Identify which cell holds the provided text, then report its (X, Y) central coordinate. 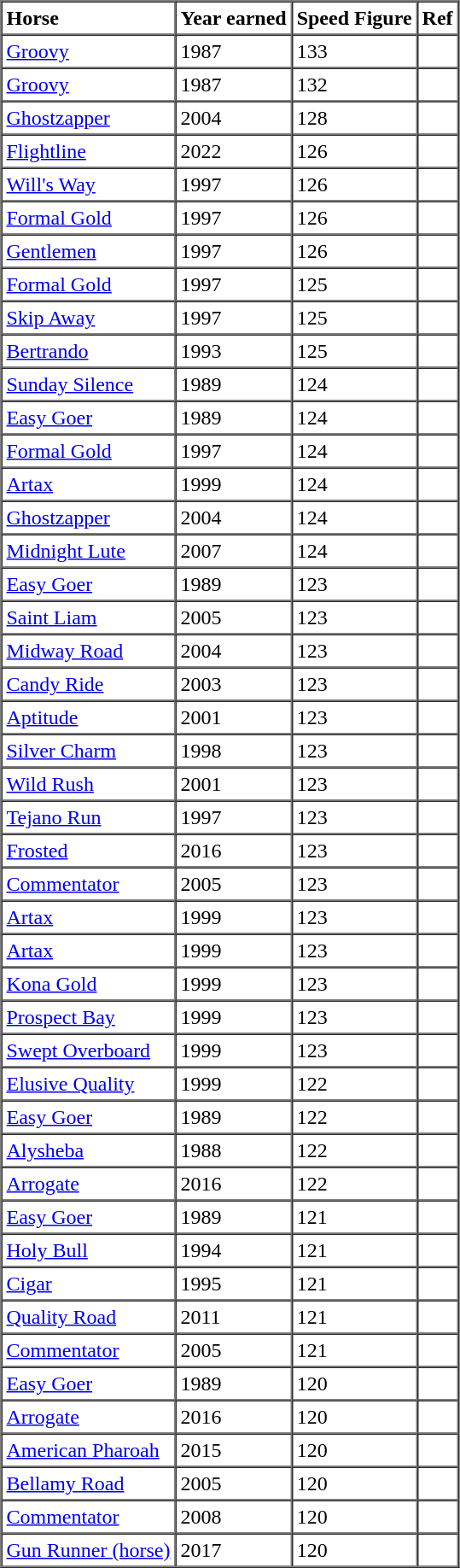
2015 (233, 1450)
2017 (233, 1551)
American Pharoah (89, 1450)
Holy Bull (89, 1250)
Skip Away (89, 318)
Midway Road (89, 651)
Ref (438, 19)
Bertrando (89, 352)
2022 (233, 152)
Bellamy Road (89, 1484)
Sunday Silence (89, 384)
Kona Gold (89, 984)
1995 (233, 1284)
Candy Ride (89, 685)
133 (355, 51)
Alysheba (89, 1151)
Year earned (233, 19)
1988 (233, 1151)
Elusive Quality (89, 1085)
Saint Liam (89, 618)
Silver Charm (89, 752)
Swept Overboard (89, 1050)
Aptitude (89, 717)
128 (355, 118)
132 (355, 85)
Gun Runner (horse) (89, 1551)
1993 (233, 352)
2011 (233, 1317)
Prospect Bay (89, 1018)
Wild Rush (89, 784)
2008 (233, 1517)
2007 (233, 552)
Horse (89, 19)
Gentlemen (89, 251)
Will's Way (89, 184)
Cigar (89, 1284)
Flightline (89, 152)
Frosted (89, 851)
Tejano Run (89, 818)
2003 (233, 685)
1998 (233, 752)
Midnight Lute (89, 552)
Speed Figure (355, 19)
1994 (233, 1250)
Quality Road (89, 1317)
